From the cell containing the given text, extract its center point as (x, y) coordinate. 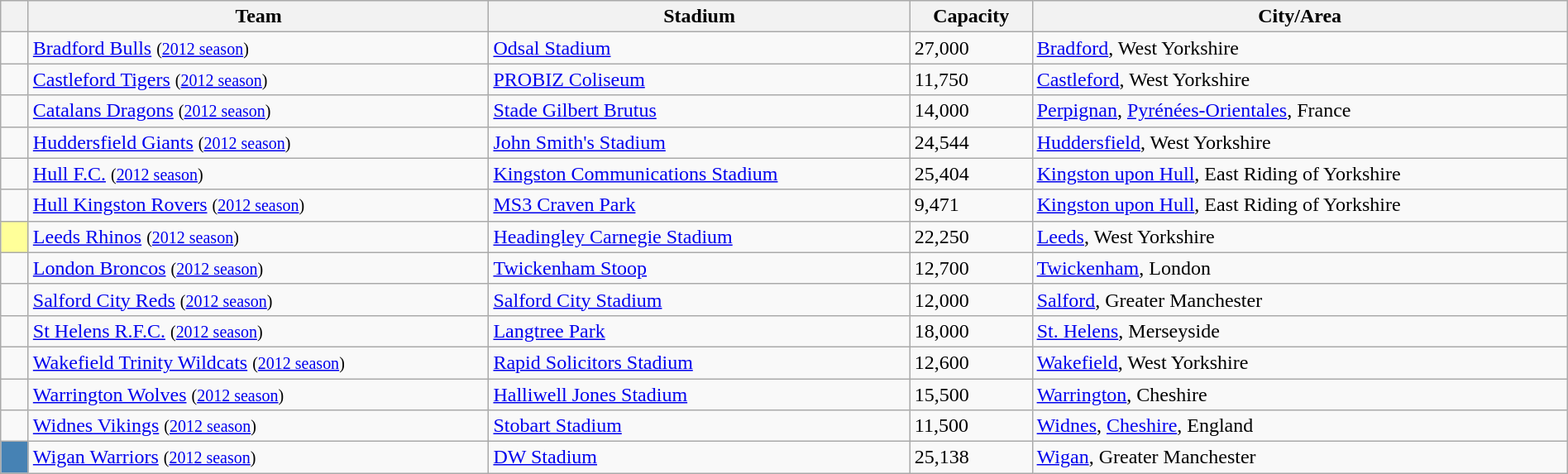
Headingley Carnegie Stadium (700, 237)
Castleford Tigers (2012 season) (258, 79)
Halliwell Jones Stadium (700, 395)
Wakefield, West Yorkshire (1300, 362)
Huddersfield Giants (2012 season) (258, 142)
Capacity (971, 17)
MS3 Craven Park (700, 205)
Leeds Rhinos (2012 season) (258, 237)
Langtree Park (700, 331)
15,500 (971, 395)
Salford City Stadium (700, 299)
Kingston Communications Stadium (700, 174)
12,000 (971, 299)
Leeds, West Yorkshire (1300, 237)
St Helens R.F.C. (2012 season) (258, 331)
Rapid Solicitors Stadium (700, 362)
Stade Gilbert Brutus (700, 111)
Bradford, West Yorkshire (1300, 48)
St. Helens, Merseyside (1300, 331)
Odsal Stadium (700, 48)
11,500 (971, 426)
Warrington Wolves (2012 season) (258, 395)
Hull Kingston Rovers (2012 season) (258, 205)
Twickenham Stoop (700, 268)
DW Stadium (700, 457)
Wakefield Trinity Wildcats (2012 season) (258, 362)
Stobart Stadium (700, 426)
Twickenham, London (1300, 268)
25,138 (971, 457)
Wigan, Greater Manchester (1300, 457)
PROBIZ Coliseum (700, 79)
Salford, Greater Manchester (1300, 299)
Stadium (700, 17)
18,000 (971, 331)
City/Area (1300, 17)
Hull F.C. (2012 season) (258, 174)
9,471 (971, 205)
11,750 (971, 79)
Widnes, Cheshire, England (1300, 426)
Team (258, 17)
14,000 (971, 111)
Warrington, Cheshire (1300, 395)
Widnes Vikings (2012 season) (258, 426)
London Broncos (2012 season) (258, 268)
27,000 (971, 48)
22,250 (971, 237)
John Smith's Stadium (700, 142)
12,700 (971, 268)
24,544 (971, 142)
Salford City Reds (2012 season) (258, 299)
Catalans Dragons (2012 season) (258, 111)
12,600 (971, 362)
Huddersfield, West Yorkshire (1300, 142)
25,404 (971, 174)
Wigan Warriors (2012 season) (258, 457)
Castleford, West Yorkshire (1300, 79)
Bradford Bulls (2012 season) (258, 48)
Perpignan, Pyrénées-Orientales, France (1300, 111)
